Detect which cell encompasses the target text, then output its [x, y] center coordinate. 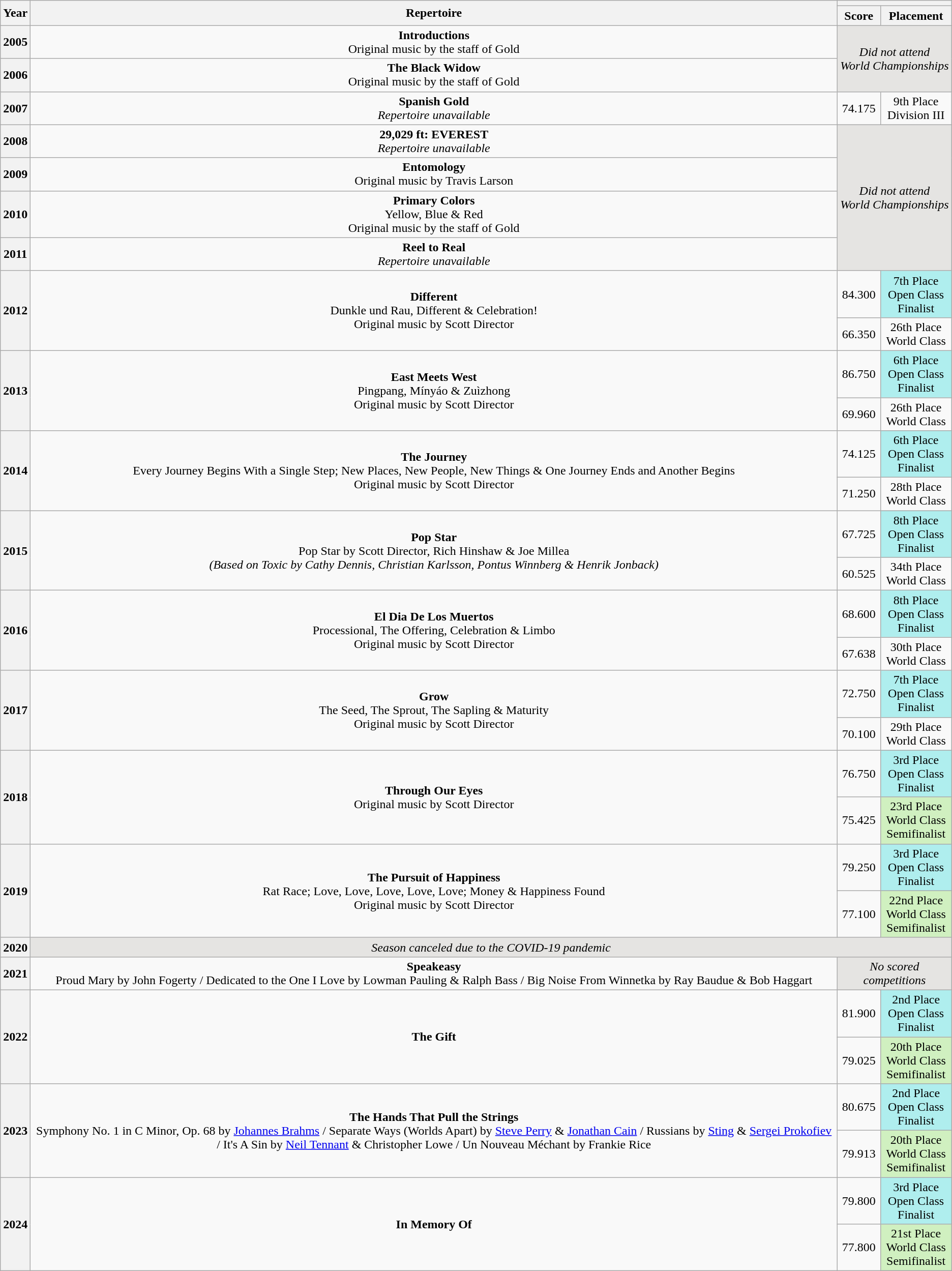
The Pursuit of HappinessRat Race; Love, Love, Love, Love, Love; Money & Happiness FoundOriginal music by Scott Director [434, 891]
84.300 [859, 294]
22nd PlaceWorld ClassSemifinalist [916, 914]
EntomologyOriginal music by Travis Larson [434, 174]
Score [859, 16]
70.100 [859, 733]
2017 [15, 710]
2006 [15, 75]
The Gift [434, 1037]
2010 [15, 214]
El Dia De Los MuertosProcessional, The Offering, Celebration & LimboOriginal music by Scott Director [434, 631]
80.675 [859, 1107]
34th PlaceWorld Class [916, 574]
GrowThe Seed, The Sprout, The Sapling & MaturityOriginal music by Scott Director [434, 710]
2012 [15, 310]
9th PlaceDivision III [916, 108]
77.800 [859, 1248]
2007 [15, 108]
Reel to RealRepertoire unavailable [434, 254]
2015 [15, 550]
81.900 [859, 1013]
2014 [15, 471]
79.025 [859, 1060]
Through Our EyesOriginal music by Scott Director [434, 797]
2013 [15, 391]
2008 [15, 141]
2020 [15, 947]
23rd PlaceWorld ClassSemifinalist [916, 820]
30th PlaceWorld Class [916, 654]
In Memory Of [434, 1224]
Placement [916, 16]
2022 [15, 1037]
2023 [15, 1131]
Primary ColorsYellow, Blue & RedOriginal music by the staff of Gold [434, 214]
77.100 [859, 914]
2009 [15, 174]
79.913 [859, 1154]
2018 [15, 797]
69.960 [859, 414]
2011 [15, 254]
86.750 [859, 374]
72.750 [859, 694]
IntroductionsOriginal music by the staff of Gold [434, 42]
2016 [15, 631]
21st PlaceWorld ClassSemifinalist [916, 1248]
29th PlaceWorld Class [916, 733]
Season canceled due to the COVID-19 pandemic [491, 947]
67.638 [859, 654]
66.350 [859, 334]
79.800 [859, 1201]
Repertoire [434, 13]
71.250 [859, 494]
East Meets WestPingpang, Mínyáo & ZuìzhongOriginal music by Scott Director [434, 391]
Year [15, 13]
2005 [15, 42]
74.125 [859, 454]
The Black WidowOriginal music by the staff of Gold [434, 75]
67.725 [859, 534]
29,029 ft: EVERESTRepertoire unavailable [434, 141]
68.600 [859, 614]
75.425 [859, 820]
2019 [15, 891]
No scored competitions [895, 973]
2021 [15, 973]
74.175 [859, 108]
Pop StarPop Star by Scott Director, Rich Hinshaw & Joe Millea(Based on Toxic by Cathy Dennis, Christian Karlsson, Pontus Winnberg & Henrik Jonback) [434, 550]
28th PlaceWorld Class [916, 494]
79.250 [859, 867]
60.525 [859, 574]
Spanish GoldRepertoire unavailable [434, 108]
76.750 [859, 774]
2024 [15, 1224]
DifferentDunkle und Rau, Different & Celebration!Original music by Scott Director [434, 310]
